Pinpoint the cell where the given text exists, returning its [X, Y] midpoint coordinate. 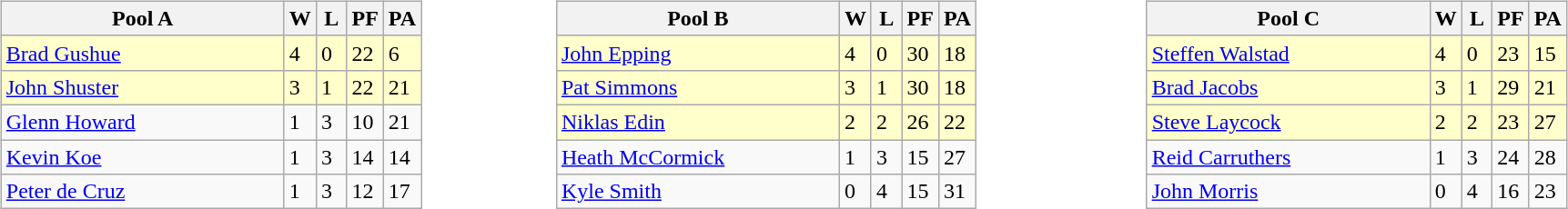
10 [365, 122]
Pat Simmons [697, 87]
17 [402, 192]
Kyle Smith [697, 192]
Heath McCormick [697, 157]
Pool A [142, 18]
16 [1511, 192]
28 [1547, 157]
Pool C [1289, 18]
Glenn Howard [142, 122]
Steffen Walstad [1289, 53]
Niklas Edin [697, 122]
29 [1511, 87]
26 [920, 122]
6 [402, 53]
24 [1511, 157]
Steve Laycock [1289, 122]
Pool B [697, 18]
Brad Jacobs [1289, 87]
12 [365, 192]
John Morris [1289, 192]
Kevin Koe [142, 157]
Reid Carruthers [1289, 157]
John Shuster [142, 87]
John Epping [697, 53]
31 [957, 192]
Peter de Cruz [142, 192]
Brad Gushue [142, 53]
